Find where the given text appears and provide that cell's center as [x, y] coordinate. 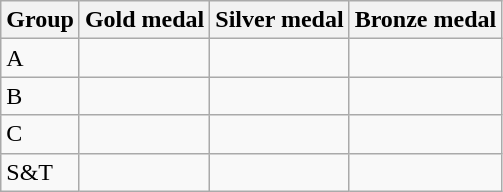
Gold medal [144, 20]
Group [40, 20]
B [40, 96]
S&T [40, 172]
A [40, 58]
Silver medal [280, 20]
C [40, 134]
Bronze medal [426, 20]
